Extract the (X, Y) coordinate from the center of the cell holding the provided text.  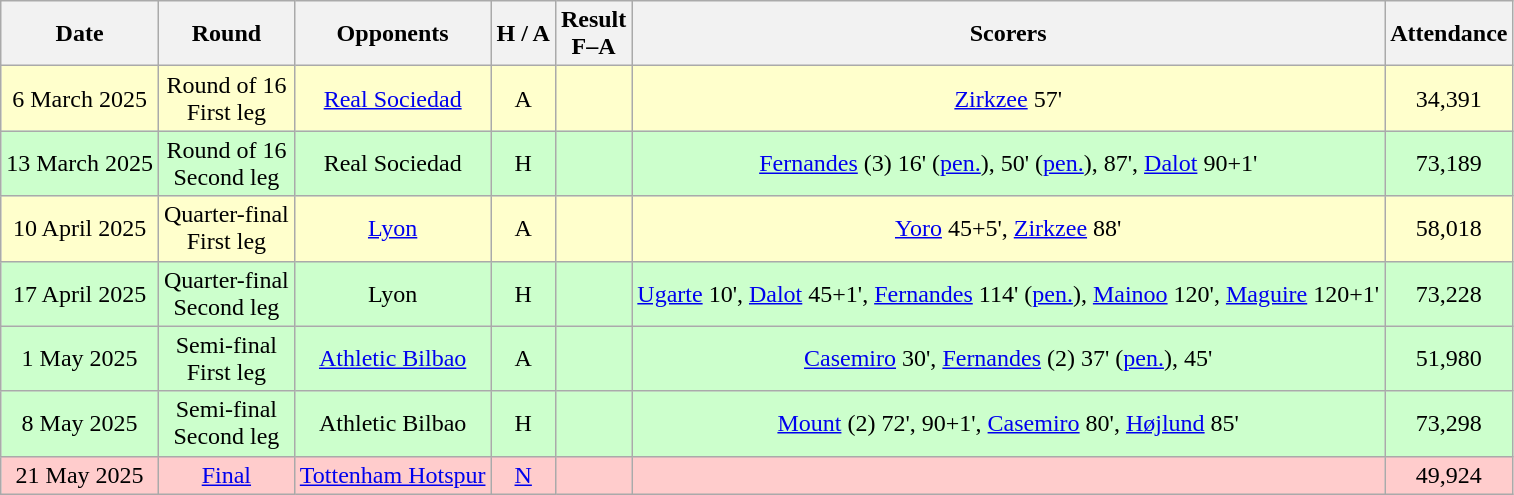
H / A (523, 34)
58,018 (1449, 228)
21 May 2025 (80, 475)
17 April 2025 (80, 294)
Semi-finalSecond leg (226, 424)
34,391 (1449, 98)
Round (226, 34)
73,298 (1449, 424)
Casemiro 30', Fernandes (2) 37' (pen.), 45' (1008, 358)
Semi-finalFirst leg (226, 358)
Zirkzee 57' (1008, 98)
Quarter-finalSecond leg (226, 294)
ResultF–A (593, 34)
Scorers (1008, 34)
49,924 (1449, 475)
8 May 2025 (80, 424)
Yoro 45+5', Zirkzee 88' (1008, 228)
51,980 (1449, 358)
Final (226, 475)
Date (80, 34)
Quarter-finalFirst leg (226, 228)
Attendance (1449, 34)
N (523, 475)
73,228 (1449, 294)
10 April 2025 (80, 228)
Mount (2) 72', 90+1', Casemiro 80', Højlund 85' (1008, 424)
Round of 16First leg (226, 98)
13 March 2025 (80, 164)
Ugarte 10', Dalot 45+1', Fernandes 114' (pen.), Mainoo 120', Maguire 120+1' (1008, 294)
Round of 16Second leg (226, 164)
Tottenham Hotspur (392, 475)
6 March 2025 (80, 98)
Fernandes (3) 16' (pen.), 50' (pen.), 87', Dalot 90+1' (1008, 164)
1 May 2025 (80, 358)
Opponents (392, 34)
73,189 (1449, 164)
